Extract the [x, y] coordinate from the center of the cell holding the provided text.  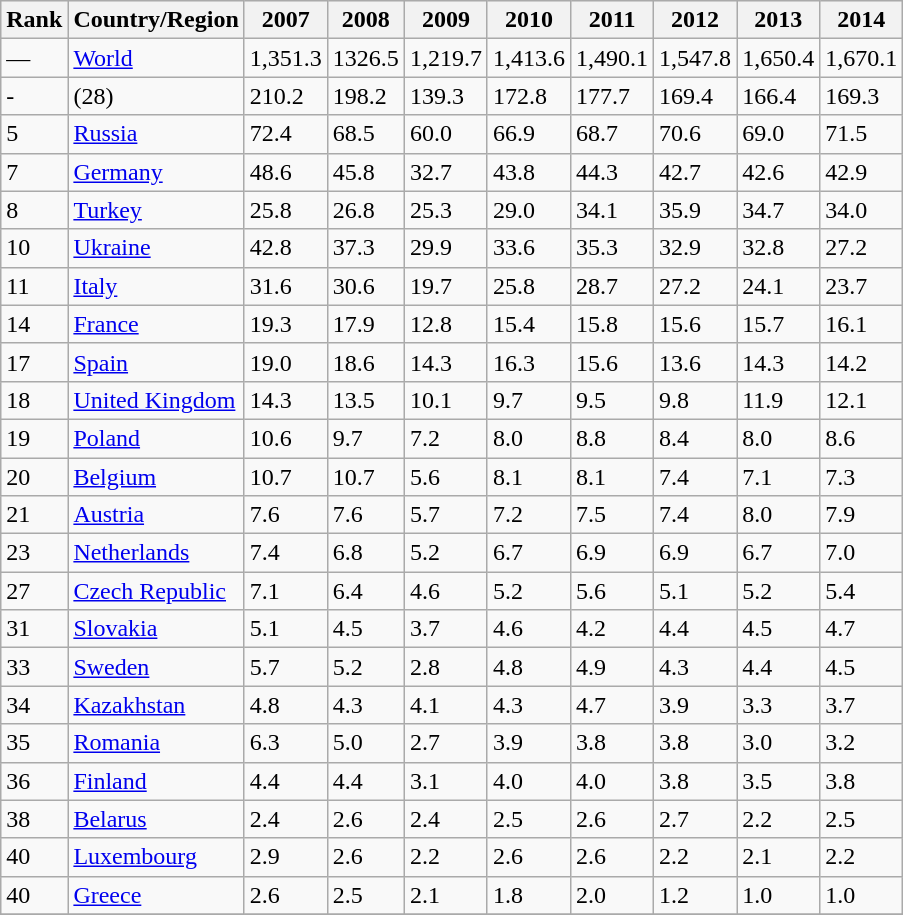
2013 [778, 20]
34 [34, 705]
17 [34, 362]
35.9 [696, 210]
1,670.1 [862, 58]
33 [34, 667]
34.0 [862, 210]
2008 [366, 20]
42.6 [778, 172]
2010 [528, 20]
4.2 [612, 629]
210.2 [286, 96]
66.9 [528, 134]
24.1 [778, 286]
19.3 [286, 324]
2.0 [612, 895]
38 [34, 819]
12.8 [446, 324]
Sweden [156, 667]
4.1 [446, 705]
Luxembourg [156, 857]
169.3 [862, 96]
72.4 [286, 134]
2014 [862, 20]
15.7 [778, 324]
19.7 [446, 286]
3.1 [446, 781]
48.6 [286, 172]
9.8 [696, 400]
8.8 [612, 438]
139.3 [446, 96]
1,351.3 [286, 58]
2012 [696, 20]
1,650.4 [778, 58]
9.5 [612, 400]
Slovakia [156, 629]
27 [34, 591]
3.0 [778, 743]
7.3 [862, 477]
1326.5 [366, 58]
68.5 [366, 134]
36 [34, 781]
14.2 [862, 362]
23.7 [862, 286]
71.5 [862, 134]
26.8 [366, 210]
33.6 [528, 248]
10.6 [286, 438]
19.0 [286, 362]
Kazakhstan [156, 705]
37.3 [366, 248]
Ukraine [156, 248]
28.7 [612, 286]
12.1 [862, 400]
5.0 [366, 743]
169.4 [696, 96]
1.2 [696, 895]
16.3 [528, 362]
34.7 [778, 210]
42.8 [286, 248]
42.9 [862, 172]
Turkey [156, 210]
34.1 [612, 210]
Germany [156, 172]
1,490.1 [612, 58]
Belarus [156, 819]
France [156, 324]
Finland [156, 781]
10 [34, 248]
- [34, 96]
5 [34, 134]
15.4 [528, 324]
Rank [34, 20]
7.9 [862, 515]
7.0 [862, 553]
29.9 [446, 248]
World [156, 58]
Spain [156, 362]
6.8 [366, 553]
21 [34, 515]
15.8 [612, 324]
35.3 [612, 248]
1,219.7 [446, 58]
Romania [156, 743]
Russia [156, 134]
1,547.8 [696, 58]
(28) [156, 96]
31.6 [286, 286]
45.8 [366, 172]
2.8 [446, 667]
2011 [612, 20]
3.3 [778, 705]
7 [34, 172]
10.1 [446, 400]
32.9 [696, 248]
8.4 [696, 438]
4.9 [612, 667]
Italy [156, 286]
Belgium [156, 477]
14 [34, 324]
16.1 [862, 324]
32.7 [446, 172]
70.6 [696, 134]
7.5 [612, 515]
18.6 [366, 362]
35 [34, 743]
43.8 [528, 172]
2.9 [286, 857]
Netherlands [156, 553]
44.3 [612, 172]
60.0 [446, 134]
31 [34, 629]
8 [34, 210]
— [34, 58]
30.6 [366, 286]
23 [34, 553]
1,413.6 [528, 58]
Country/Region [156, 20]
3.2 [862, 743]
25.3 [446, 210]
19 [34, 438]
2009 [446, 20]
8.6 [862, 438]
18 [34, 400]
3.5 [778, 781]
11 [34, 286]
Poland [156, 438]
172.8 [528, 96]
42.7 [696, 172]
13.5 [366, 400]
13.6 [696, 362]
198.2 [366, 96]
Austria [156, 515]
1.8 [528, 895]
166.4 [778, 96]
6.4 [366, 591]
Czech Republic [156, 591]
5.4 [862, 591]
11.9 [778, 400]
177.7 [612, 96]
68.7 [612, 134]
2007 [286, 20]
6.3 [286, 743]
69.0 [778, 134]
32.8 [778, 248]
Greece [156, 895]
17.9 [366, 324]
29.0 [528, 210]
20 [34, 477]
United Kingdom [156, 400]
